Locate the cell with the specified text and output its (X, Y) center coordinate. 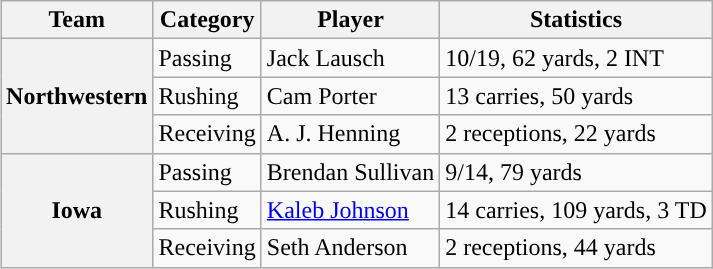
Category (207, 20)
Seth Anderson (350, 248)
9/14, 79 yards (576, 172)
10/19, 62 yards, 2 INT (576, 58)
Iowa (77, 210)
Cam Porter (350, 96)
14 carries, 109 yards, 3 TD (576, 210)
Jack Lausch (350, 58)
Kaleb Johnson (350, 210)
A. J. Henning (350, 134)
2 receptions, 44 yards (576, 248)
Team (77, 20)
2 receptions, 22 yards (576, 134)
Player (350, 20)
Northwestern (77, 96)
13 carries, 50 yards (576, 96)
Brendan Sullivan (350, 172)
Statistics (576, 20)
